Provide the [X, Y] coordinate of the cell's center where the given text is located.  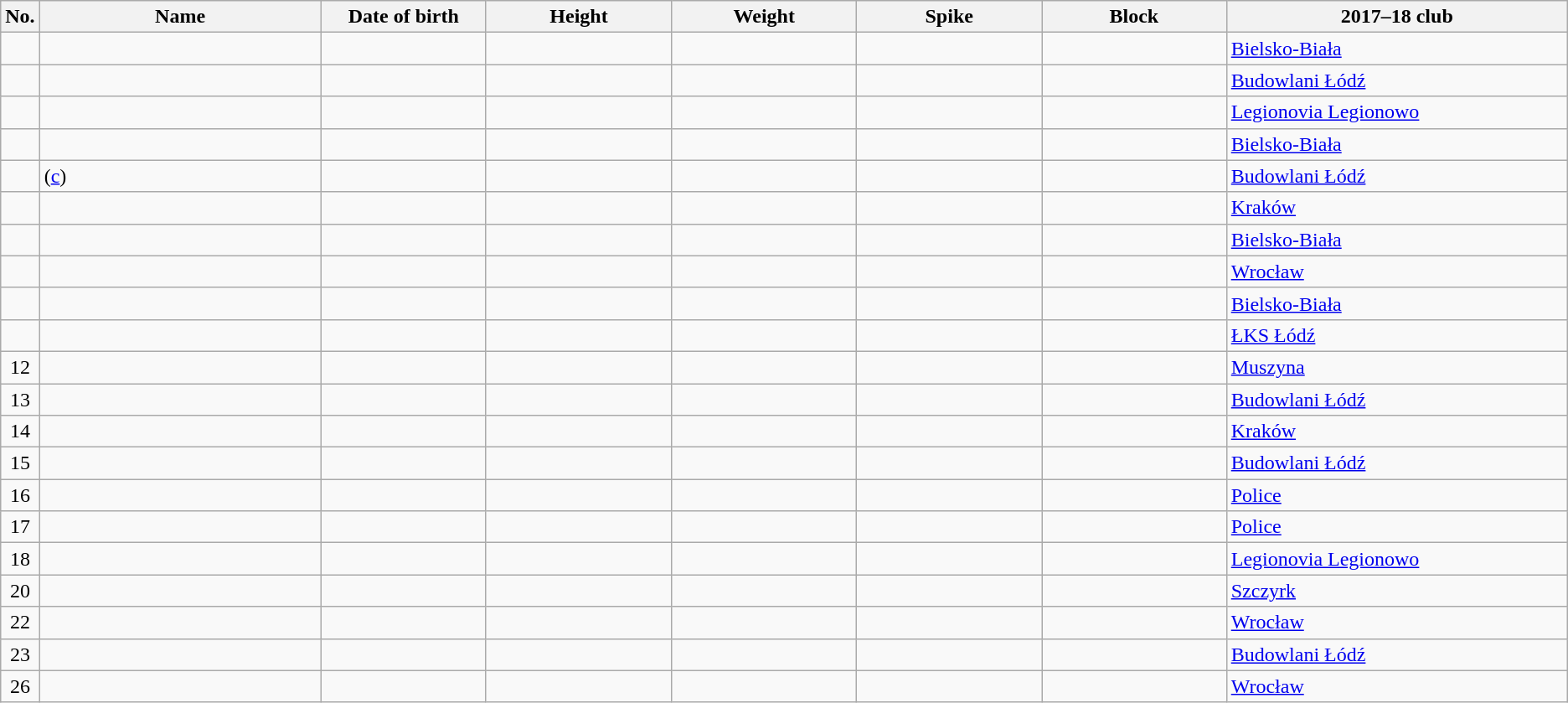
12 [20, 367]
Spike [950, 17]
22 [20, 623]
Block [1134, 17]
(c) [180, 176]
18 [20, 559]
17 [20, 527]
No. [20, 17]
23 [20, 654]
15 [20, 463]
26 [20, 686]
16 [20, 495]
ŁKS Łódź [1397, 335]
13 [20, 400]
Date of birth [404, 17]
Szczyrk [1397, 591]
Muszyna [1397, 367]
2017–18 club [1397, 17]
Weight [764, 17]
Name [180, 17]
14 [20, 432]
Height [578, 17]
20 [20, 591]
